From the cell containing the given text, extract its center point as [x, y] coordinate. 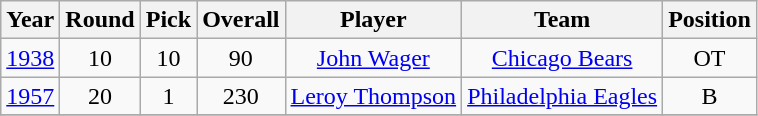
20 [100, 96]
90 [241, 58]
Team [562, 20]
1938 [30, 58]
Position [710, 20]
230 [241, 96]
1 [168, 96]
Pick [168, 20]
John Wager [374, 58]
Leroy Thompson [374, 96]
1957 [30, 96]
Philadelphia Eagles [562, 96]
OT [710, 58]
B [710, 96]
Overall [241, 20]
Round [100, 20]
Player [374, 20]
Chicago Bears [562, 58]
Year [30, 20]
